Identify which cell holds the provided text, then report its (X, Y) central coordinate. 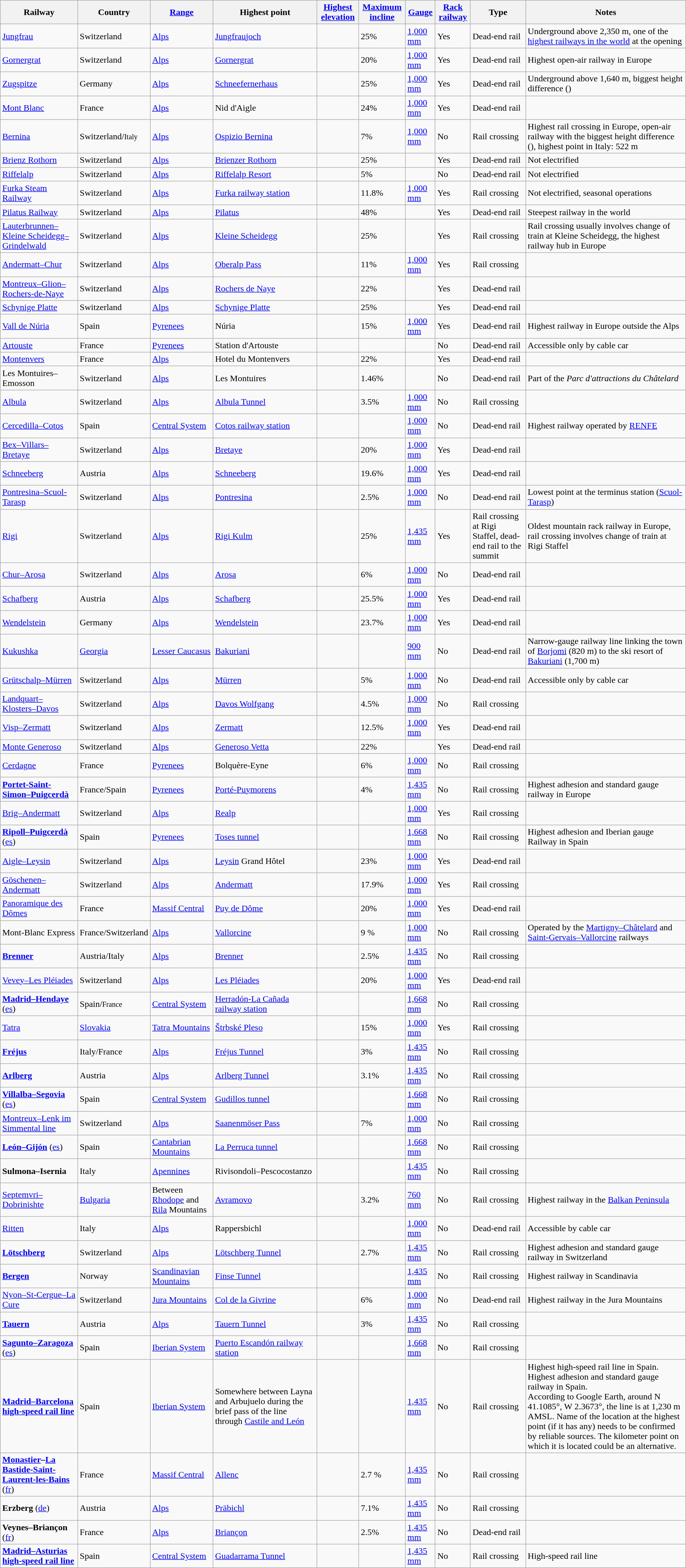
Ritten (39, 1229)
Madrid–Asturias high-speed rail line (39, 1556)
19.6% (382, 474)
Riffelalp (39, 174)
Austria/Italy (114, 956)
11% (382, 265)
Štrbské Pleso (265, 1028)
Bulgaria (114, 1200)
Núria (265, 326)
Andermatt–Chur (39, 265)
Narrow-gauge railway line linking the town of Borjomi (820 m) to the ski resort of Bakuriani (1,700 m) (606, 651)
Italy/France (114, 1051)
Jura Mountains (182, 1300)
48% (382, 212)
Rail crossing usually involves change of train at Kleine Scheidegg, the highest railway hub in Europe (606, 236)
Apennines (182, 1171)
Präbichl (265, 1508)
Finse Tunnel (265, 1276)
Tatra Mountains (182, 1028)
Madrid–Hendaye (es) (39, 1004)
Montenvers (39, 359)
25.5% (382, 598)
3.1% (382, 1075)
Rivisondoli–Pescocostanzo (265, 1171)
Landquart–Klosters–Davos (39, 704)
Mont Blanc (39, 108)
Sulmona–Isernia (39, 1171)
Highest elevation (338, 12)
Schneefernerhaus (265, 84)
Highest railway in Europe outside the Alps (606, 326)
Pontresina (265, 497)
Davos Wolfgang (265, 704)
Veynes–Briançon (fr) (39, 1532)
Toses tunnel (265, 837)
4% (382, 789)
760 mm (420, 1200)
Albula (39, 402)
Range (182, 12)
Pontresina–Scuol-Tarasp (39, 497)
Gauge (420, 12)
Not electrified, seasonal operations (606, 193)
Jungfrau (39, 36)
Brienz Rothorn (39, 160)
3.5% (382, 402)
Bernina (39, 136)
Artouste (39, 345)
900 mm (420, 651)
23% (382, 861)
Saanenmöser Pass (265, 1123)
Cercedilla–Cotos (39, 426)
Septemvri–Dobrinishte (39, 1200)
Steepest railway in the world (606, 212)
Somewhere between Layna and Arbujuelo during the brief pass of the line through Castile and León (265, 1406)
Vall de Núria (39, 326)
Highest rail crossing in Europe, open-air railway with the biggest height difference (), highest point in Italy: 522 m (606, 136)
Between Rhodope and Rila Mountains (182, 1200)
Tatra (39, 1028)
Kukushka (39, 651)
Portet-Saint-Simon–Puigcerdà (39, 789)
Fréjus Tunnel (265, 1051)
Leysin Grand Hôtel (265, 861)
Oldest mountain rack railway in Europe, rail crossing involves change of train at Rigi Staffel (606, 536)
Pilatus (265, 212)
Cantabrian Mountains (182, 1147)
Fréjus (39, 1051)
Brienzer Rothorn (265, 160)
Aigle–Leysin (39, 861)
11.8% (382, 193)
Allenc (265, 1474)
17.9% (382, 885)
Chur–Arosa (39, 575)
France/Switzerland (114, 932)
Les Montuires (265, 378)
Tauern Tunnel (265, 1324)
Puerto Escandón railway station (265, 1347)
Col de la Givrine (265, 1300)
Monte Generoso (39, 747)
Notes (606, 12)
Pilatus Railway (39, 212)
Villalba–Segovia (es) (39, 1100)
Arlberg (39, 1075)
Norway (114, 1276)
Part of the Parc d'attractions du Châtelard (606, 378)
Rail crossing at Rigi Staffel, dead-end rail to the summit (498, 536)
Riffelalp Resort (265, 174)
Ospizio Bernina (265, 136)
Mont-Blanc Express (39, 932)
Ripoll–Puigcerdà (es) (39, 837)
Guadarrama Tunnel (265, 1556)
Göschenen–Andermatt (39, 885)
Visp–Zermatt (39, 728)
Rack railway (453, 12)
2.7% (382, 1252)
La Perruca tunnel (265, 1147)
Spain/France (114, 1004)
Underground above 1,640 m, biggest height difference () (606, 84)
Rigi Kulm (265, 536)
France/Spain (114, 789)
Nid d'Aigle (265, 108)
Panoramique des Dômes (39, 908)
Montreux–Lenk im Simmental line (39, 1123)
Gudillos tunnel (265, 1100)
Erzberg (de) (39, 1508)
Furka Steam Railway (39, 193)
Hotel du Montenvers (265, 359)
Accessible by cable car (606, 1229)
Briançon (265, 1532)
Underground above 2,350 m, one of the highest railways in the world at the opening (606, 36)
Furka railway station (265, 193)
Switzerland/Italy (114, 136)
Tauern (39, 1324)
12.5% (382, 728)
Realp (265, 813)
7.1% (382, 1508)
Cotos railway station (265, 426)
Porté-Puymorens (265, 789)
Operated by the Martigny–Châtelard and Saint-Gervais–Vallorcine railways (606, 932)
Highest railway in Scandinavia (606, 1276)
Monastier–La Bastide-Saint-Laurent-les-Bains (fr) (39, 1474)
Lötschberg (39, 1252)
Bergen (39, 1276)
Station d'Artouste (265, 345)
Brig–Andermatt (39, 813)
Nyon–St-Cergue–La Cure (39, 1300)
Avramovo (265, 1200)
Lowest point at the terminus station (Scuol-Tarasp) (606, 497)
Arlberg Tunnel (265, 1075)
Country (114, 12)
Les Pléiades (265, 980)
Highest point (265, 12)
Bex–Villars–Bretaye (39, 449)
Highest adhesion and Iberian gauge Railway in Spain (606, 837)
Jungfraujoch (265, 36)
Generoso Vetta (265, 747)
Oberalp Pass (265, 265)
Montreux–Glion–Rochers-de-Naye (39, 288)
Herradón-La Cañada railway station (265, 1004)
Grütschalp–Mürren (39, 680)
1.46% (382, 378)
Zugspitze (39, 84)
24% (382, 108)
2.7 % (382, 1474)
Zermatt (265, 728)
3.2% (382, 1200)
Rappersbichl (265, 1229)
Railway (39, 12)
Albula Tunnel (265, 402)
Puy de Dôme (265, 908)
Georgia (114, 651)
Slovakia (114, 1028)
Maximum incline (382, 12)
Cerdagne (39, 765)
Madrid–Barcelona high-speed rail line (39, 1406)
Bretaye (265, 449)
Bolquère-Eyne (265, 765)
Lesser Caucasus (182, 651)
Les Montuires–Emosson (39, 378)
23.7% (382, 622)
Type (498, 12)
Bakuriani (265, 651)
Mürren (265, 680)
Highest adhesion and standard gauge railway in Switzerland (606, 1252)
Kleine Scheidegg (265, 236)
Scandinavian Mountains (182, 1276)
9 % (382, 932)
Vevey–Les Pléiades (39, 980)
Rigi (39, 536)
Sagunto–Zaragoza (es) (39, 1347)
Vallorcine (265, 932)
Arosa (265, 575)
Highest adhesion and standard gauge railway in Europe (606, 789)
Lauterbrunnen–Kleine Scheidegg–Grindelwald (39, 236)
High-speed rail line (606, 1556)
4.5% (382, 704)
Andermatt (265, 885)
Highest open-air railway in Europe (606, 60)
León–Gijón (es) (39, 1147)
Highest railway operated by RENFE (606, 426)
Highest railway in the Jura Mountains (606, 1300)
Rochers de Naye (265, 288)
Lötschberg Tunnel (265, 1252)
Highest railway in the Balkan Peninsula (606, 1200)
